Detect which cell encompasses the target text, then output its [X, Y] center coordinate. 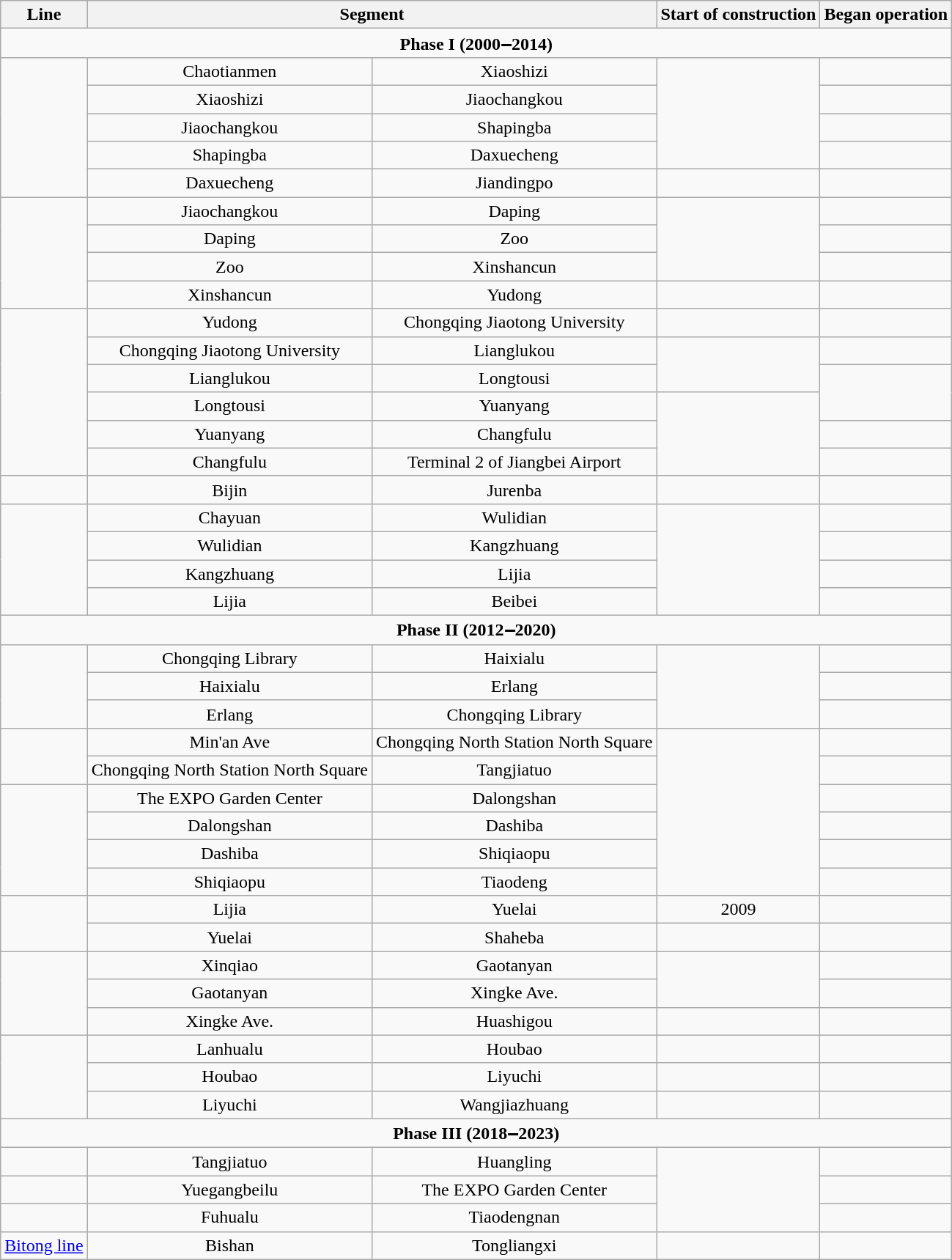
Line [44, 15]
Chayuan [229, 517]
Jurenba [514, 490]
Phase II (2012‒2020) [476, 630]
Wangjiazhuang [514, 1105]
Huangling [514, 1162]
Jiandingpo [514, 183]
Bishan [229, 1245]
Huashigou [514, 1021]
Beibei [514, 602]
Start of construction [739, 15]
Phase I (2000‒2014) [476, 43]
Bijin [229, 490]
Phase III (2018‒2023) [476, 1133]
Shaheba [514, 937]
Segment [372, 15]
Fuhualu [229, 1217]
Began operation [886, 15]
Chaotianmen [229, 71]
Tiaodengnan [514, 1217]
Lanhualu [229, 1049]
Yuegangbeilu [229, 1190]
Tongliangxi [514, 1245]
2009 [739, 910]
Terminal 2 of Jiangbei Airport [514, 462]
Bitong line [44, 1245]
Min'an Ave [229, 742]
Tiaodeng [514, 882]
Xinqiao [229, 965]
